Detect which cell encompasses the target text, then output its (x, y) center coordinate. 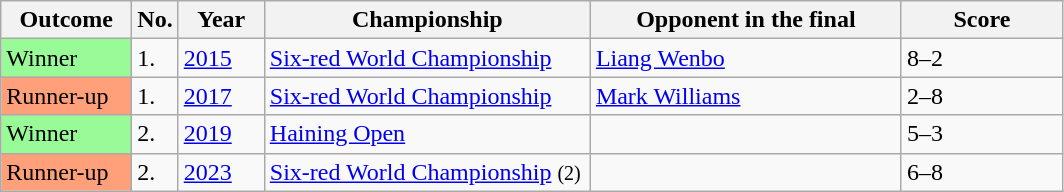
2015 (221, 58)
Liang Wenbo (746, 58)
2023 (221, 172)
2017 (221, 96)
Mark Williams (746, 96)
2–8 (982, 96)
No. (155, 20)
8–2 (982, 58)
5–3 (982, 134)
Outcome (66, 20)
Six-red World Championship (2) (427, 172)
Haining Open (427, 134)
Year (221, 20)
6–8 (982, 172)
Score (982, 20)
2019 (221, 134)
Championship (427, 20)
Opponent in the final (746, 20)
